Pinpoint the cell where the given text exists, returning its (X, Y) midpoint coordinate. 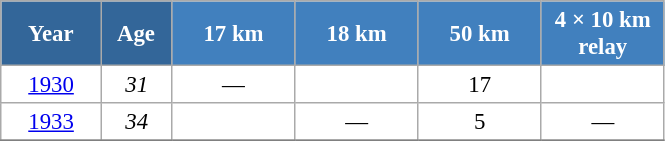
1933 (52, 122)
31 (136, 85)
18 km (356, 34)
17 km (234, 34)
Age (136, 34)
Year (52, 34)
1930 (52, 85)
17 (480, 85)
4 × 10 km relay (602, 34)
34 (136, 122)
50 km (480, 34)
5 (480, 122)
